Determine the (x, y) coordinate at the center of the cell enclosing the given text.  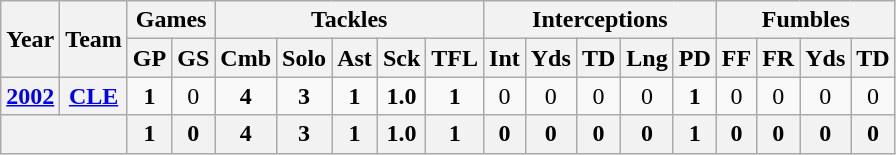
Cmb (246, 58)
Lng (647, 58)
Tackles (350, 20)
Solo (304, 58)
GS (194, 58)
GP (149, 58)
Ast (355, 58)
Year (30, 39)
Sck (401, 58)
Fumbles (806, 20)
CLE (94, 96)
FR (778, 58)
PD (694, 58)
TFL (455, 58)
2002 (30, 96)
Games (170, 20)
FF (736, 58)
Team (94, 39)
Int (505, 58)
Interceptions (600, 20)
